Scan for the cell matching the given text and deliver its [x, y] coordinate at center. 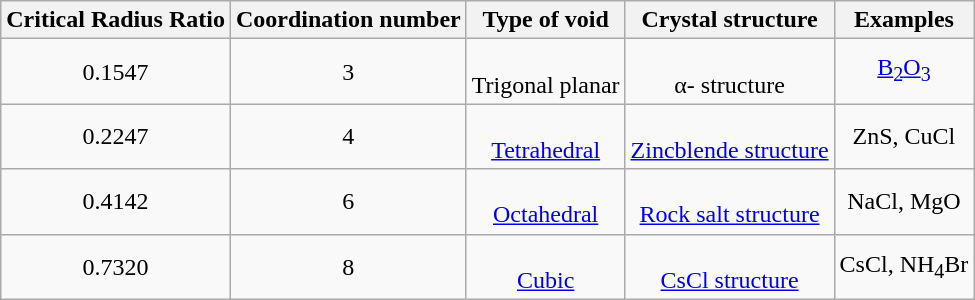
0.2247 [116, 136]
ZnS, CuCl [904, 136]
6 [348, 202]
B2O3 [904, 72]
Rock salt structure [730, 202]
8 [348, 266]
Type of void [546, 20]
CsCl structure [730, 266]
0.1547 [116, 72]
Trigonal planar [546, 72]
CsCl, NH4Br [904, 266]
0.7320 [116, 266]
α- structure [730, 72]
Tetrahedral [546, 136]
Coordination number [348, 20]
Cubic [546, 266]
Crystal structure [730, 20]
Zincblende structure [730, 136]
Octahedral [546, 202]
0.4142 [116, 202]
NaCl, MgO [904, 202]
4 [348, 136]
3 [348, 72]
Critical Radius Ratio [116, 20]
Examples [904, 20]
